Search for the cell housing the specified text and yield its (x, y) center coordinate. 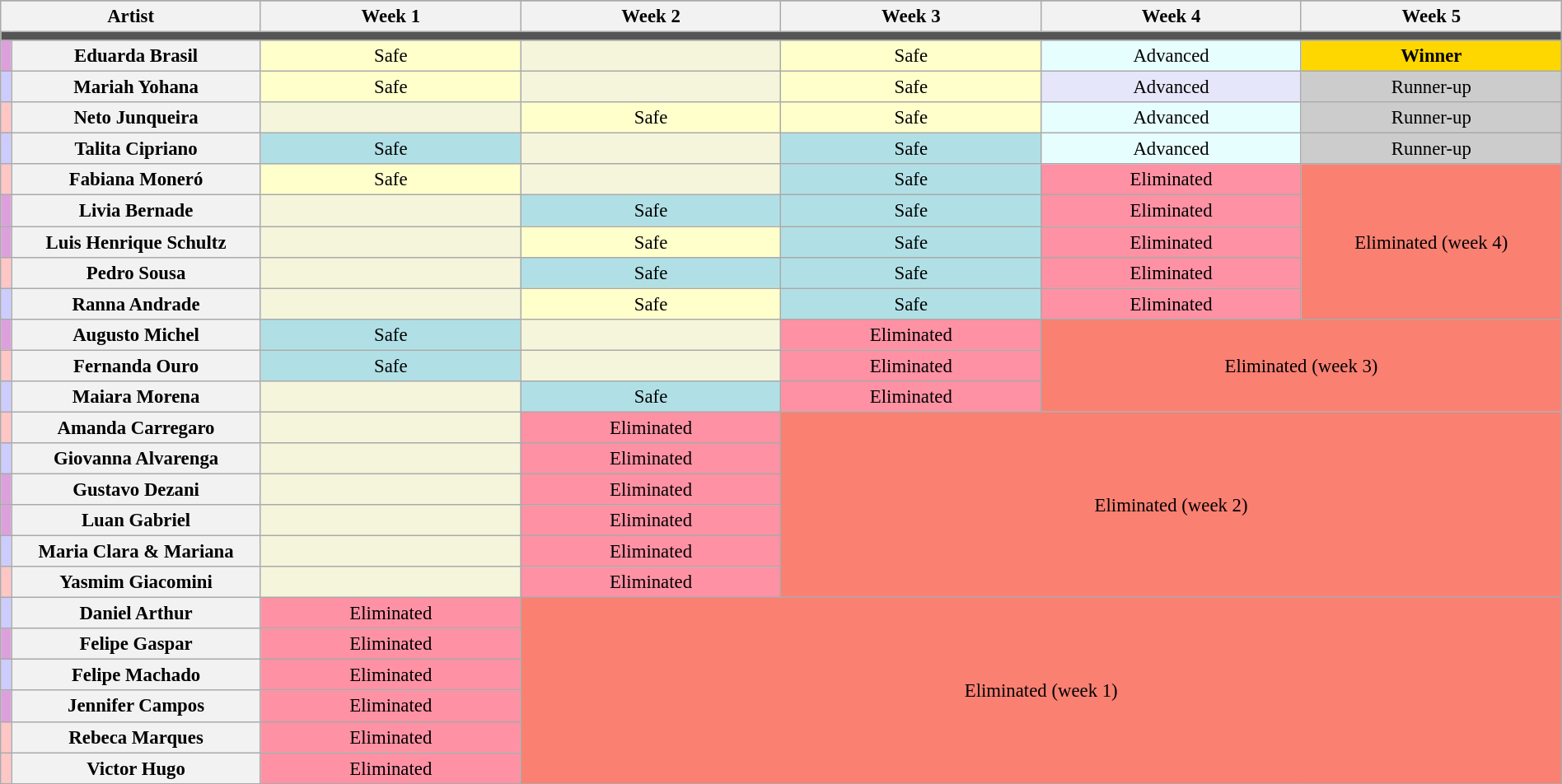
Eliminated (week 3) (1302, 366)
Eduarda Brasil (137, 56)
Pedro Sousa (137, 273)
Week 2 (651, 16)
Fernanda Ouro (137, 366)
Livia Bernade (137, 211)
Artist (131, 16)
Maria Clara & Mariana (137, 552)
Eliminated (week 4) (1431, 242)
Eliminated (week 2) (1171, 505)
Giovanna Alvarenga (137, 459)
Week 4 (1171, 16)
Felipe Machado (137, 675)
Mariah Yohana (137, 87)
Felipe Gaspar (137, 644)
Talita Cipriano (137, 149)
Ranna Andrade (137, 304)
Victor Hugo (137, 768)
Jennifer Campos (137, 707)
Week 3 (911, 16)
Augusto Michel (137, 334)
Neto Junqueira (137, 118)
Luan Gabriel (137, 520)
Week 5 (1431, 16)
Eliminated (week 1) (1041, 691)
Fabiana Moneró (137, 180)
Rebeca Marques (137, 737)
Maiara Morena (137, 397)
Week 1 (390, 16)
Daniel Arthur (137, 614)
Luis Henrique Schultz (137, 242)
Yasmim Giacomini (137, 582)
Amanda Carregaro (137, 427)
Gustavo Dezani (137, 489)
Winner (1431, 56)
